Return the (X, Y) coordinate for the center point of the cell that contains the specified text.  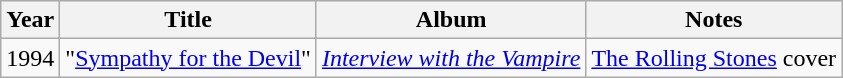
"Sympathy for the Devil" (188, 58)
Interview with the Vampire (450, 58)
The Rolling Stones cover (714, 58)
Title (188, 20)
1994 (30, 58)
Year (30, 20)
Notes (714, 20)
Album (450, 20)
